Find where the given text appears and provide that cell's center as [X, Y] coordinate. 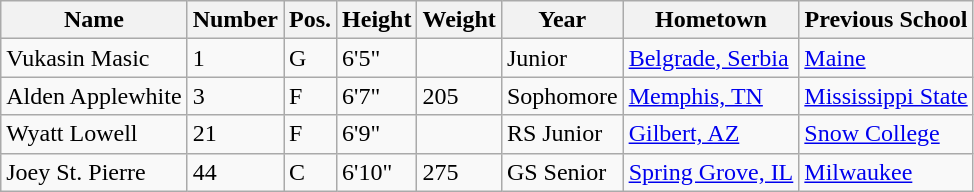
Year [562, 20]
C [310, 172]
275 [459, 172]
205 [459, 96]
3 [235, 96]
Junior [562, 58]
6'5" [377, 58]
44 [235, 172]
Previous School [886, 20]
Height [377, 20]
Vukasin Masic [94, 58]
Snow College [886, 134]
Hometown [711, 20]
Maine [886, 58]
Memphis, TN [711, 96]
Number [235, 20]
RS Junior [562, 134]
1 [235, 58]
6'7" [377, 96]
Alden Applewhite [94, 96]
Milwaukee [886, 172]
Spring Grove, IL [711, 172]
6'9" [377, 134]
Mississippi State [886, 96]
Name [94, 20]
6'10" [377, 172]
Wyatt Lowell [94, 134]
Sophomore [562, 96]
GS Senior [562, 172]
Belgrade, Serbia [711, 58]
21 [235, 134]
Joey St. Pierre [94, 172]
G [310, 58]
Pos. [310, 20]
Weight [459, 20]
Gilbert, AZ [711, 134]
